Return [X, Y] of the center of cell containing provided text 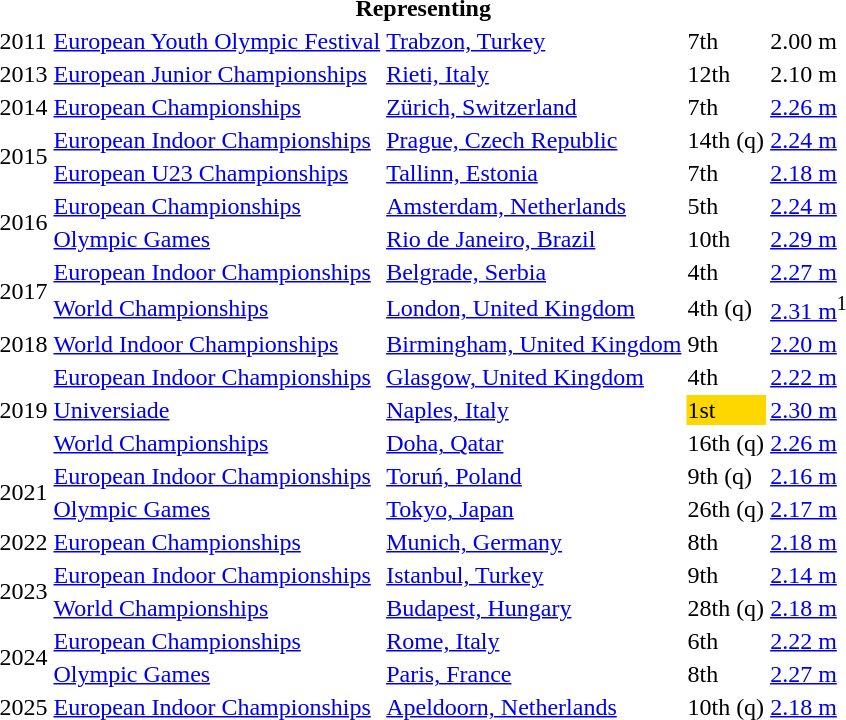
28th (q) [726, 608]
European U23 Championships [217, 173]
Trabzon, Turkey [534, 41]
Doha, Qatar [534, 443]
Prague, Czech Republic [534, 140]
9th (q) [726, 476]
6th [726, 641]
European Youth Olympic Festival [217, 41]
5th [726, 206]
Rome, Italy [534, 641]
Tokyo, Japan [534, 509]
World Indoor Championships [217, 344]
16th (q) [726, 443]
Naples, Italy [534, 410]
Istanbul, Turkey [534, 575]
Amsterdam, Netherlands [534, 206]
12th [726, 74]
Glasgow, United Kingdom [534, 377]
Paris, France [534, 674]
26th (q) [726, 509]
10th [726, 239]
1st [726, 410]
Rieti, Italy [534, 74]
Munich, Germany [534, 542]
Zürich, Switzerland [534, 107]
Tallinn, Estonia [534, 173]
Toruń, Poland [534, 476]
4th (q) [726, 308]
Birmingham, United Kingdom [534, 344]
Universiade [217, 410]
14th (q) [726, 140]
London, United Kingdom [534, 308]
Budapest, Hungary [534, 608]
European Junior Championships [217, 74]
Belgrade, Serbia [534, 272]
Rio de Janeiro, Brazil [534, 239]
